Return [X, Y] of the center of cell containing provided text 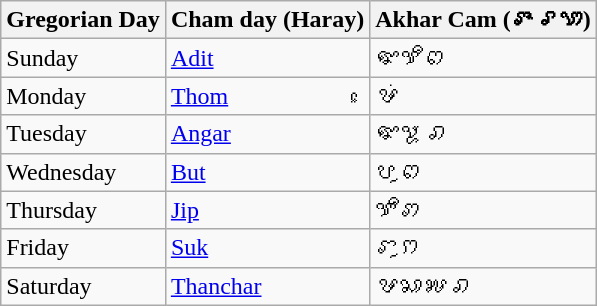
Angar [267, 134]
Wednesday [84, 172]
Thursday [84, 210]
ꨀꨋꩉ [484, 134]
Friday [84, 248]
ꨧꨭꩀ [484, 248]
Thom [267, 96]
Saturday [84, 286]
ꨝꨭꩅ [484, 172]
Tuesday [84, 134]
Suk [267, 248]
Adit [267, 58]
Gregorian Day [84, 20]
Sunday [84, 58]
But [267, 172]
ꨔꨯꩌ [484, 96]
Thanchar [267, 286]
Jip [267, 210]
Cham day (Haray) [267, 20]
ꨔꩆꨍꩉ [484, 286]
ꨀꨕꨪꩅ [484, 58]
Akhar Cam (ꨨꨣꩈ) [484, 20]
ꨎꨪꩇ [484, 210]
Monday [84, 96]
